Find where the given text appears and provide that cell's center as (x, y) coordinate. 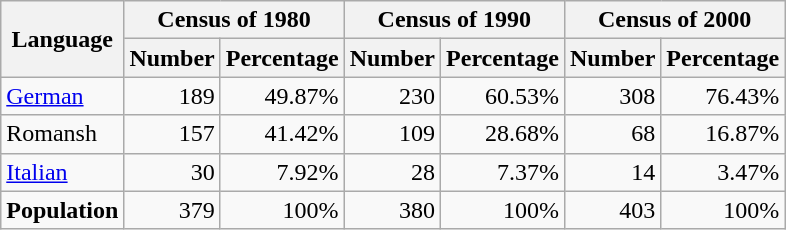
28.68% (503, 134)
189 (172, 96)
16.87% (723, 134)
109 (392, 134)
7.92% (282, 172)
60.53% (503, 96)
49.87% (282, 96)
3.47% (723, 172)
157 (172, 134)
Population (62, 210)
41.42% (282, 134)
Census of 1990 (454, 20)
403 (612, 210)
230 (392, 96)
76.43% (723, 96)
308 (612, 96)
68 (612, 134)
380 (392, 210)
28 (392, 172)
Census of 2000 (674, 20)
30 (172, 172)
14 (612, 172)
Census of 1980 (234, 20)
379 (172, 210)
Language (62, 39)
Italian (62, 172)
Romansh (62, 134)
German (62, 96)
7.37% (503, 172)
